Output the [X, Y] coordinate of the center of the cell containing the given text.  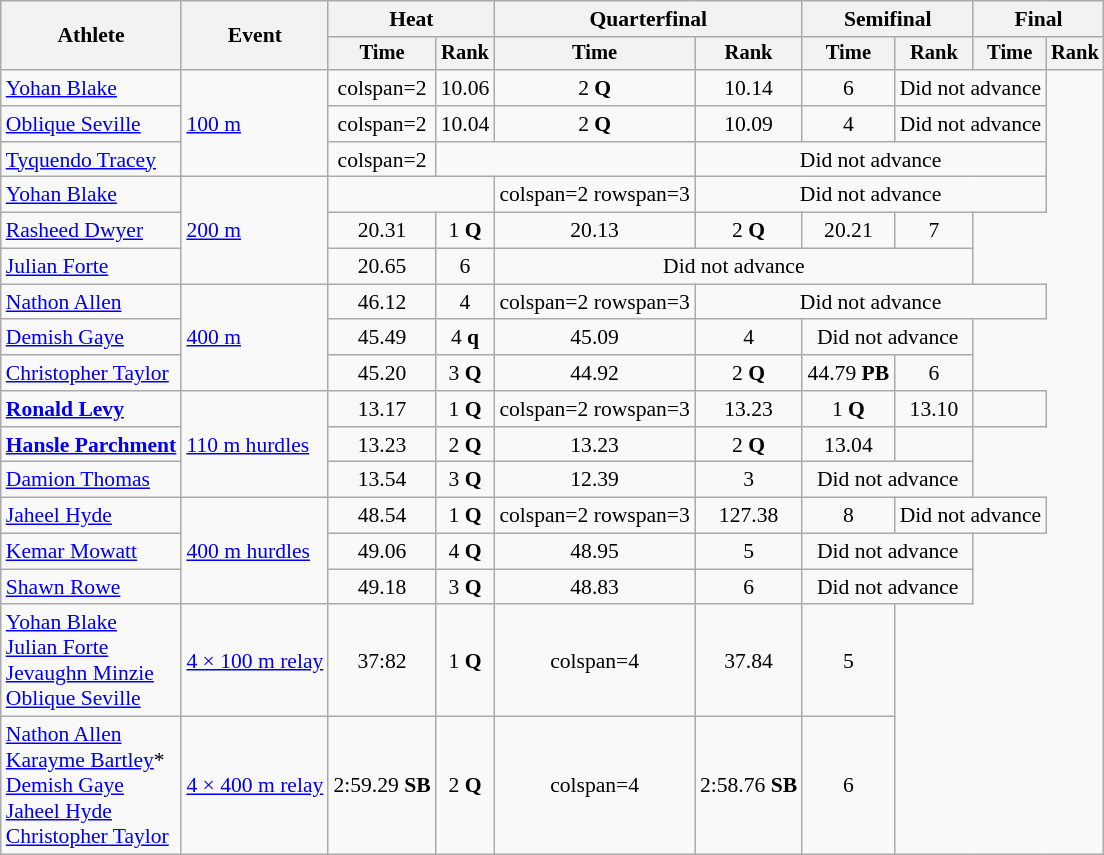
3 [748, 480]
10.04 [466, 124]
2:59.29 SB [382, 786]
Oblique Seville [92, 124]
20.13 [594, 231]
100 m [254, 124]
Nathon Allen [92, 302]
20.21 [848, 231]
Kemar Mowatt [92, 552]
13.17 [382, 409]
127.38 [748, 516]
37.84 [748, 661]
Quarterfinal [648, 19]
Julian Forte [92, 267]
45.20 [382, 373]
Rasheed Dwyer [92, 231]
49.06 [382, 552]
4 × 100 m relay [254, 661]
2:58.76 SB [748, 786]
20.31 [382, 231]
Event [254, 36]
Christopher Taylor [92, 373]
48.54 [382, 516]
12.39 [594, 480]
Final [1038, 19]
10.09 [748, 124]
Nathon AllenKarayme Bartley*Demish GayeJaheel HydeChristopher Taylor [92, 786]
Heat [411, 19]
Ronald Levy [92, 409]
Athlete [92, 36]
200 m [254, 230]
13.10 [934, 409]
Semifinal [888, 19]
20.65 [382, 267]
49.18 [382, 587]
10.06 [466, 88]
4 q [466, 338]
8 [848, 516]
48.95 [594, 552]
4 × 400 m relay [254, 786]
10.14 [748, 88]
44.79 PB [848, 373]
45.09 [594, 338]
110 m hurdles [254, 444]
Damion Thomas [92, 480]
13.04 [848, 445]
48.83 [594, 587]
37:82 [382, 661]
44.92 [594, 373]
4 Q [466, 552]
46.12 [382, 302]
Jaheel Hyde [92, 516]
Hansle Parchment [92, 445]
Yohan BlakeJulian ForteJevaughn MinzieOblique Seville [92, 661]
400 m [254, 338]
400 m hurdles [254, 552]
45.49 [382, 338]
7 [934, 231]
13.54 [382, 480]
Tyquendo Tracey [92, 160]
Demish Gaye [92, 338]
Shawn Rowe [92, 587]
